Return the [X, Y] coordinate for the center point of the cell that contains the specified text.  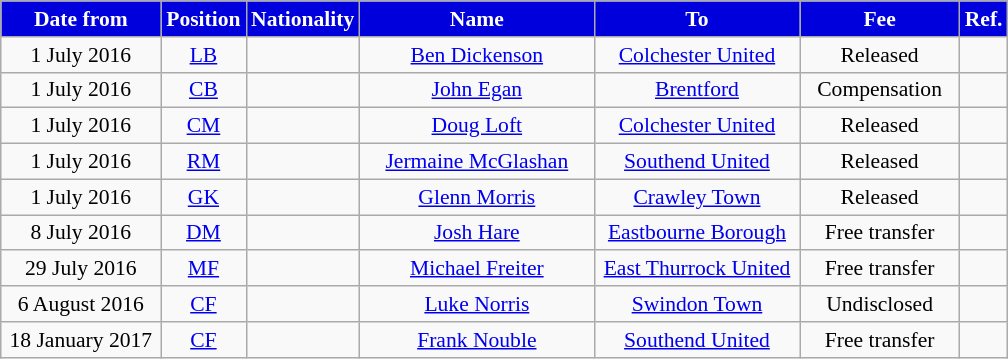
Michael Freiter [476, 269]
Crawley Town [696, 197]
MF [204, 269]
Josh Hare [476, 233]
Luke Norris [476, 304]
Ref. [984, 19]
Glenn Morris [476, 197]
Jermaine McGlashan [476, 162]
Name [476, 19]
Nationality [302, 19]
Frank Nouble [476, 340]
John Egan [476, 90]
RM [204, 162]
LB [204, 55]
GK [204, 197]
Compensation [880, 90]
Eastbourne Borough [696, 233]
8 July 2016 [81, 233]
CB [204, 90]
Brentford [696, 90]
East Thurrock United [696, 269]
Doug Loft [476, 126]
Swindon Town [696, 304]
Ben Dickenson [476, 55]
6 August 2016 [81, 304]
Undisclosed [880, 304]
18 January 2017 [81, 340]
To [696, 19]
29 July 2016 [81, 269]
CM [204, 126]
Fee [880, 19]
DM [204, 233]
Date from [81, 19]
Position [204, 19]
